Return the (x, y) coordinate for the center point of the cell that contains the specified text.  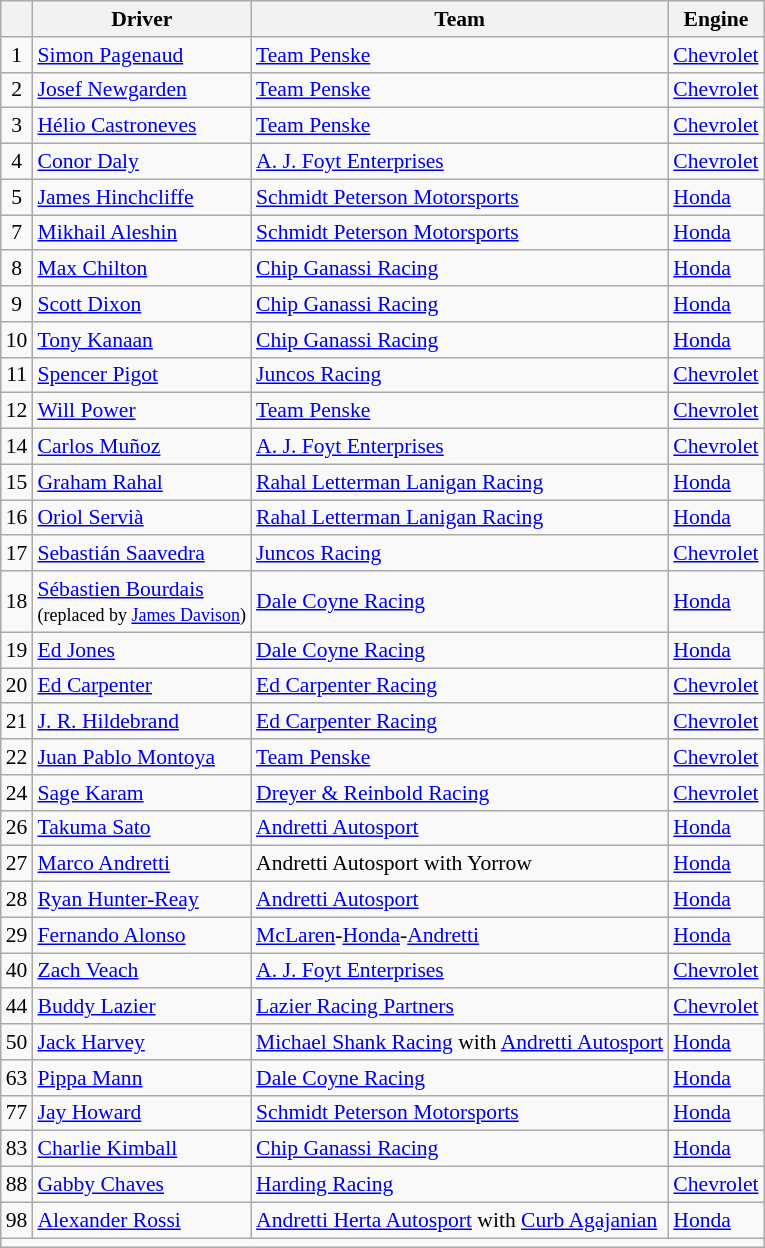
Engine (716, 19)
40 (17, 971)
83 (17, 1149)
Max Chilton (142, 269)
29 (17, 935)
88 (17, 1185)
Spencer Pigot (142, 375)
77 (17, 1113)
Sebastián Saavedra (142, 554)
Jack Harvey (142, 1042)
21 (17, 722)
Michael Shank Racing with Andretti Autosport (460, 1042)
16 (17, 518)
14 (17, 447)
Takuma Sato (142, 828)
Fernando Alonso (142, 935)
3 (17, 126)
15 (17, 482)
9 (17, 304)
Ed Carpenter (142, 686)
Ryan Hunter-Reay (142, 900)
20 (17, 686)
Marco Andretti (142, 864)
Sébastien Bourdais(replaced by James Davison) (142, 602)
Josef Newgarden (142, 90)
28 (17, 900)
Buddy Lazier (142, 1007)
24 (17, 793)
Andretti Herta Autosport with Curb Agajanian (460, 1220)
27 (17, 864)
Lazier Racing Partners (460, 1007)
Ed Jones (142, 650)
Gabby Chaves (142, 1185)
8 (17, 269)
50 (17, 1042)
98 (17, 1220)
Pippa Mann (142, 1078)
44 (17, 1007)
Juan Pablo Montoya (142, 757)
Mikhail Aleshin (142, 233)
Graham Rahal (142, 482)
Driver (142, 19)
Alexander Rossi (142, 1220)
J. R. Hildebrand (142, 722)
James Hinchcliffe (142, 197)
26 (17, 828)
11 (17, 375)
22 (17, 757)
7 (17, 233)
17 (17, 554)
18 (17, 602)
10 (17, 340)
Harding Racing (460, 1185)
1 (17, 55)
Oriol Servià (142, 518)
Dreyer & Reinbold Racing (460, 793)
Simon Pagenaud (142, 55)
Hélio Castroneves (142, 126)
Andretti Autosport with Yorrow (460, 864)
Team (460, 19)
12 (17, 411)
Scott Dixon (142, 304)
2 (17, 90)
4 (17, 162)
Zach Veach (142, 971)
Carlos Muñoz (142, 447)
19 (17, 650)
5 (17, 197)
Jay Howard (142, 1113)
Tony Kanaan (142, 340)
Will Power (142, 411)
Charlie Kimball (142, 1149)
McLaren-Honda-Andretti (460, 935)
Sage Karam (142, 793)
63 (17, 1078)
Conor Daly (142, 162)
